Return the (x, y) coordinate for the center point of the cell that contains the specified text.  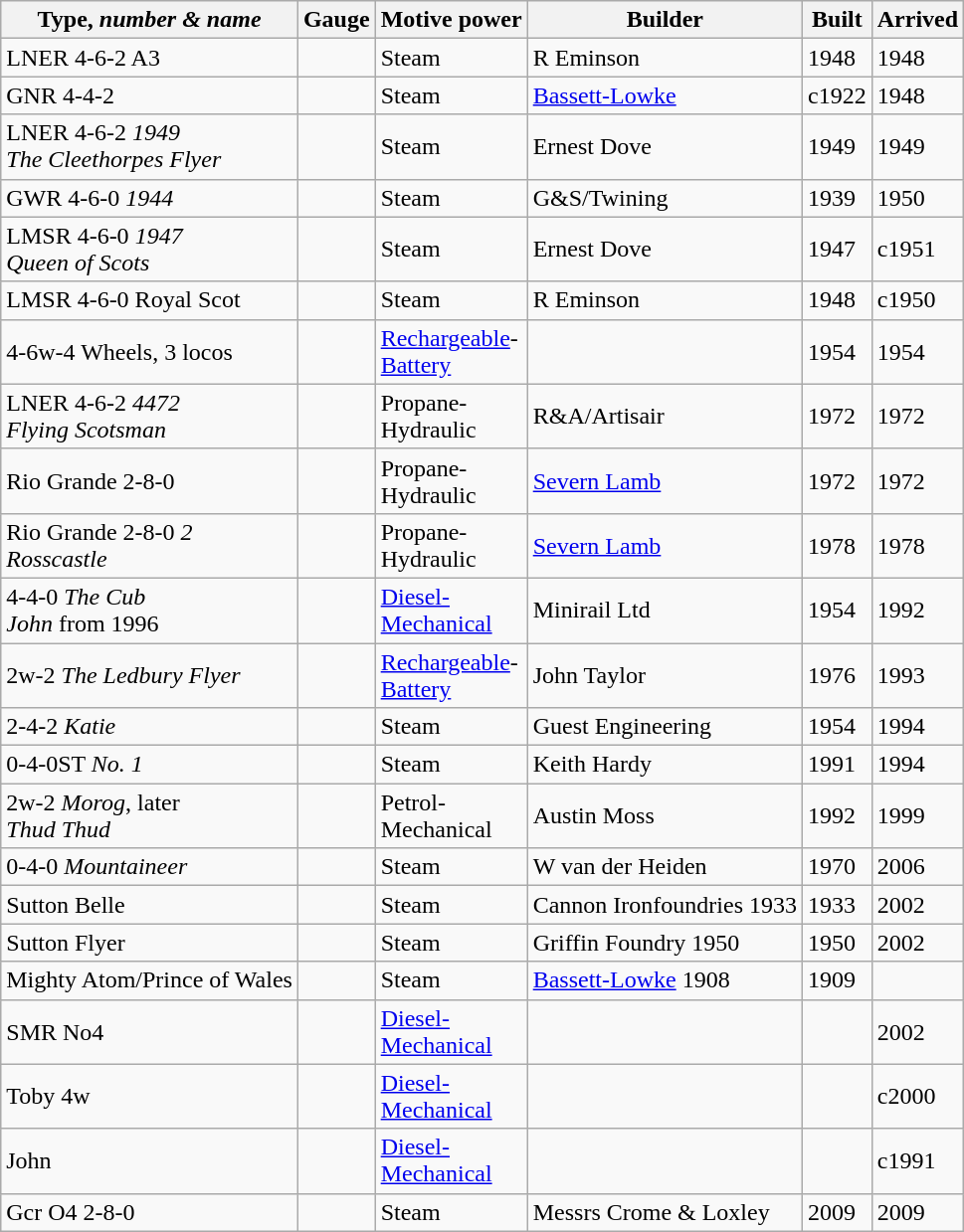
Rio Grande 2-8-0 2Rosscastle (149, 545)
c1950 (917, 300)
LMSR 4-6-0 1947Queen of Scots (149, 249)
1939 (838, 198)
Sutton Belle (149, 905)
2w-2 The Ledbury Flyer (149, 674)
Minirail Ltd (665, 611)
G&S/Twining (665, 198)
SMR No4 (149, 1032)
2-4-2 Katie (149, 727)
Keith Hardy (665, 765)
John Taylor (665, 674)
Guest Engineering (665, 727)
Gcr O4 2-8-0 (149, 1212)
LNER 4-6-2 1949The Cleethorpes Flyer (149, 147)
Builder (665, 20)
1999 (917, 815)
1933 (838, 905)
1991 (838, 765)
Toby 4w (149, 1096)
W van der Heiden (665, 867)
Motive power (452, 20)
c1922 (838, 95)
Bassett-Lowke 1908 (665, 980)
2006 (917, 867)
1976 (838, 674)
1947 (838, 249)
Rio Grande 2-8-0 (149, 481)
Arrived (917, 20)
1970 (838, 867)
c2000 (917, 1096)
LNER 4-6-2 A3 (149, 58)
4-6w-4 Wheels, 3 locos (149, 352)
c1951 (917, 249)
Austin Moss (665, 815)
Griffin Foundry 1950 (665, 943)
0-4-0 Mountaineer (149, 867)
LNER 4-6-2 4472Flying Scotsman (149, 416)
Petrol-Mechanical (452, 815)
John (149, 1161)
GNR 4-4-2 (149, 95)
2w-2 Morog, laterThud Thud (149, 815)
Type, number & name (149, 20)
R&A/Artisair (665, 416)
Messrs Crome & Loxley (665, 1212)
0-4-0ST No. 1 (149, 765)
Bassett-Lowke (665, 95)
Gauge (336, 20)
4-4-0 The CubJohn from 1996 (149, 611)
Sutton Flyer (149, 943)
1993 (917, 674)
Cannon Ironfoundries 1933 (665, 905)
1909 (838, 980)
GWR 4-6-0 1944 (149, 198)
Built (838, 20)
Mighty Atom/Prince of Wales (149, 980)
c1991 (917, 1161)
LMSR 4-6-0 Royal Scot (149, 300)
